Output the [X, Y] coordinate of the center of the cell containing the given text.  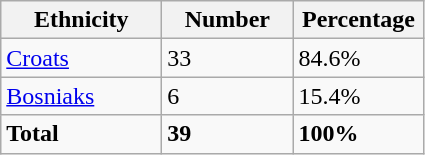
Number [228, 20]
Percentage [358, 20]
Total [82, 134]
39 [228, 134]
100% [358, 134]
6 [228, 96]
Ethnicity [82, 20]
Croats [82, 58]
15.4% [358, 96]
84.6% [358, 58]
33 [228, 58]
Bosniaks [82, 96]
